Detect which cell encompasses the target text, then output its [X, Y] center coordinate. 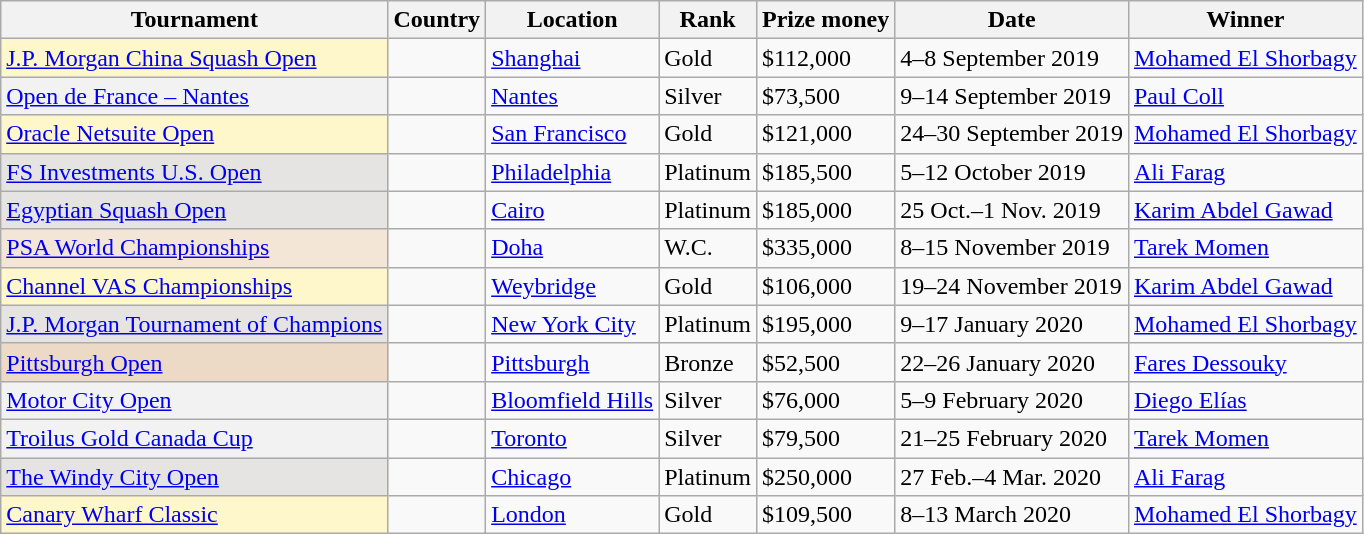
Philadelphia [572, 172]
London [572, 515]
Motor City Open [194, 400]
5–9 February 2020 [1012, 400]
PSA World Championships [194, 248]
Location [572, 20]
24–30 September 2019 [1012, 134]
$121,000 [825, 134]
FS Investments U.S. Open [194, 172]
8–15 November 2019 [1012, 248]
Shanghai [572, 58]
Country [437, 20]
Oracle Netsuite Open [194, 134]
4–8 September 2019 [1012, 58]
$112,000 [825, 58]
$52,500 [825, 362]
8–13 March 2020 [1012, 515]
$73,500 [825, 96]
San Francisco [572, 134]
Doha [572, 248]
$335,000 [825, 248]
Toronto [572, 438]
Diego Elías [1245, 400]
Nantes [572, 96]
J.P. Morgan Tournament of Champions [194, 324]
Rank [708, 20]
9–17 January 2020 [1012, 324]
New York City [572, 324]
Cairo [572, 210]
27 Feb.–4 Mar. 2020 [1012, 477]
Channel VAS Championships [194, 286]
Weybridge [572, 286]
Fares Dessouky [1245, 362]
$76,000 [825, 400]
Pittsburgh [572, 362]
Paul Coll [1245, 96]
22–26 January 2020 [1012, 362]
$195,000 [825, 324]
$79,500 [825, 438]
W.C. [708, 248]
Troilus Gold Canada Cup [194, 438]
Open de France – Nantes [194, 96]
$185,000 [825, 210]
$106,000 [825, 286]
19–24 November 2019 [1012, 286]
$185,500 [825, 172]
5–12 October 2019 [1012, 172]
Canary Wharf Classic [194, 515]
21–25 February 2020 [1012, 438]
J.P. Morgan China Squash Open [194, 58]
$109,500 [825, 515]
Winner [1245, 20]
The Windy City Open [194, 477]
25 Oct.–1 Nov. 2019 [1012, 210]
Bronze [708, 362]
Prize money [825, 20]
Egyptian Squash Open [194, 210]
Pittsburgh Open [194, 362]
$250,000 [825, 477]
Date [1012, 20]
Bloomfield Hills [572, 400]
Tournament [194, 20]
9–14 September 2019 [1012, 96]
Chicago [572, 477]
